Pinpoint the cell where the given text exists, returning its [x, y] midpoint coordinate. 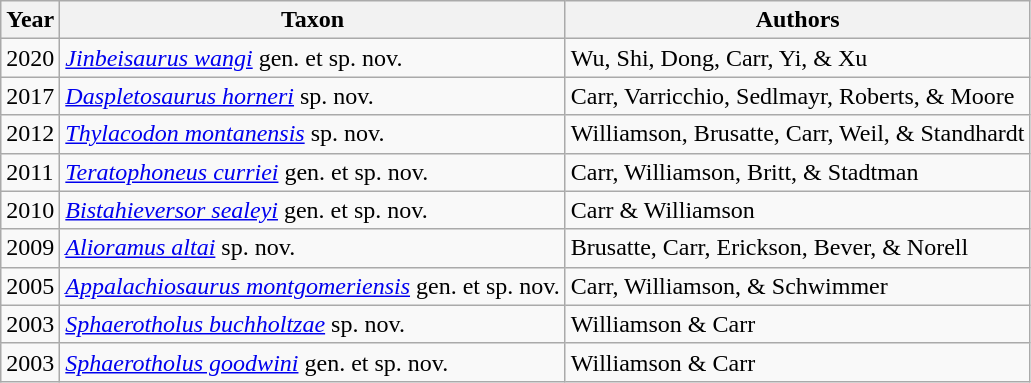
2012 [30, 134]
Carr & Williamson [798, 210]
Williamson, Brusatte, Carr, Weil, & Standhardt [798, 134]
Taxon [313, 20]
Thylacodon montanensis sp. nov. [313, 134]
Wu, Shi, Dong, Carr, Yi, & Xu [798, 58]
2009 [30, 248]
Alioramus altai sp. nov. [313, 248]
Carr, Williamson, Britt, & Stadtman [798, 172]
Sphaerotholus goodwini gen. et sp. nov. [313, 362]
2020 [30, 58]
2005 [30, 286]
Carr, Varricchio, Sedlmayr, Roberts, & Moore [798, 96]
Daspletosaurus horneri sp. nov. [313, 96]
Sphaerotholus buchholtzae sp. nov. [313, 324]
Brusatte, Carr, Erickson, Bever, & Norell [798, 248]
Year [30, 20]
2011 [30, 172]
Bistahieversor sealeyi gen. et sp. nov. [313, 210]
Jinbeisaurus wangi gen. et sp. nov. [313, 58]
Authors [798, 20]
2017 [30, 96]
2010 [30, 210]
Teratophoneus curriei gen. et sp. nov. [313, 172]
Carr, Williamson, & Schwimmer [798, 286]
Appalachiosaurus montgomeriensis gen. et sp. nov. [313, 286]
